Scan for the cell matching the given text and deliver its (x, y) coordinate at center. 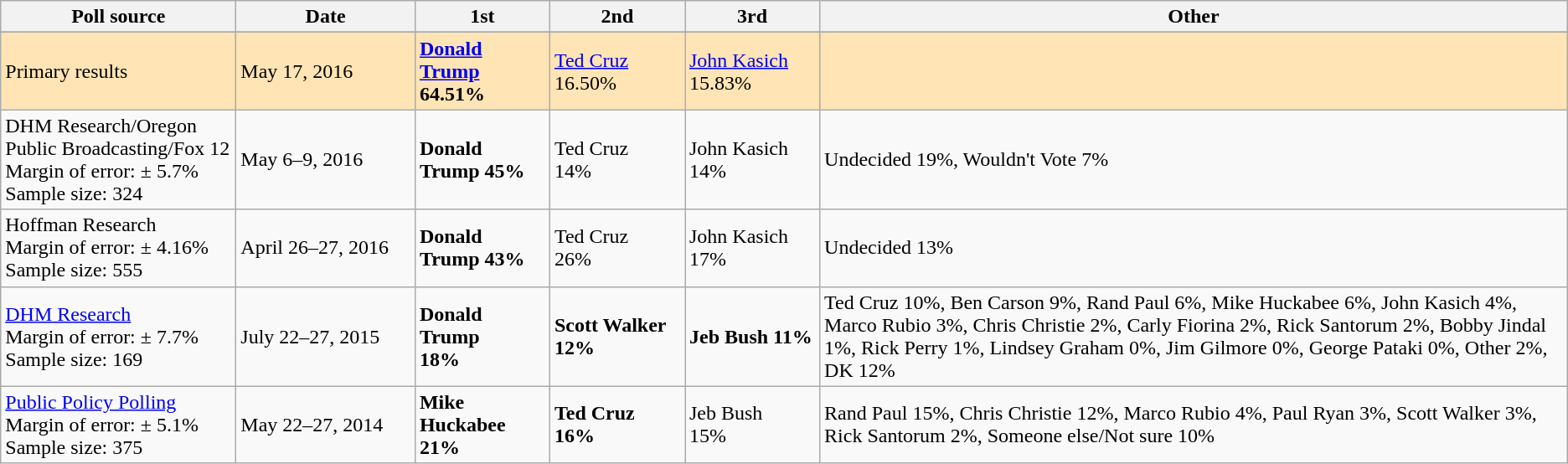
Rand Paul 15%, Chris Christie 12%, Marco Rubio 4%, Paul Ryan 3%, Scott Walker 3%, Rick Santorum 2%, Someone else/Not sure 10% (1194, 425)
DHM Research/Oregon Public Broadcasting/Fox 12Margin of error: ± 5.7% Sample size: 324 (119, 159)
1st (482, 17)
May 6–9, 2016 (326, 159)
DHM ResearchMargin of error: ± 7.7% Sample size: 169 (119, 337)
Mike Huckabee21% (482, 425)
Date (326, 17)
Donald Trump 45% (482, 159)
Ted Cruz16% (616, 425)
John Kasich14% (752, 159)
Undecided 19%, Wouldn't Vote 7% (1194, 159)
May 17, 2016 (326, 71)
Poll source (119, 17)
Donald Trump 43% (482, 248)
Public Policy PollingMargin of error: ± 5.1% Sample size: 375 (119, 425)
Jeb Bush15% (752, 425)
2nd (616, 17)
May 22–27, 2014 (326, 425)
April 26–27, 2016 (326, 248)
Primary results (119, 71)
July 22–27, 2015 (326, 337)
Jeb Bush 11% (752, 337)
Ted Cruz16.50% (616, 71)
Donald Trump64.51% (482, 71)
Ted Cruz26% (616, 248)
Scott Walker 12% (616, 337)
Other (1194, 17)
Undecided 13% (1194, 248)
John Kasich17% (752, 248)
Donald Trump18% (482, 337)
Hoffman ResearchMargin of error: ± 4.16% Sample size: 555 (119, 248)
3rd (752, 17)
Ted Cruz14% (616, 159)
John Kasich15.83% (752, 71)
